Pinpoint the cell where the given text exists, returning its (x, y) midpoint coordinate. 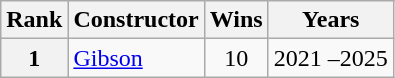
10 (236, 58)
Years (330, 20)
1 (34, 58)
2021 –2025 (330, 58)
Gibson (136, 58)
Rank (34, 20)
Constructor (136, 20)
Wins (236, 20)
